Find where the given text appears and provide that cell's center as (x, y) coordinate. 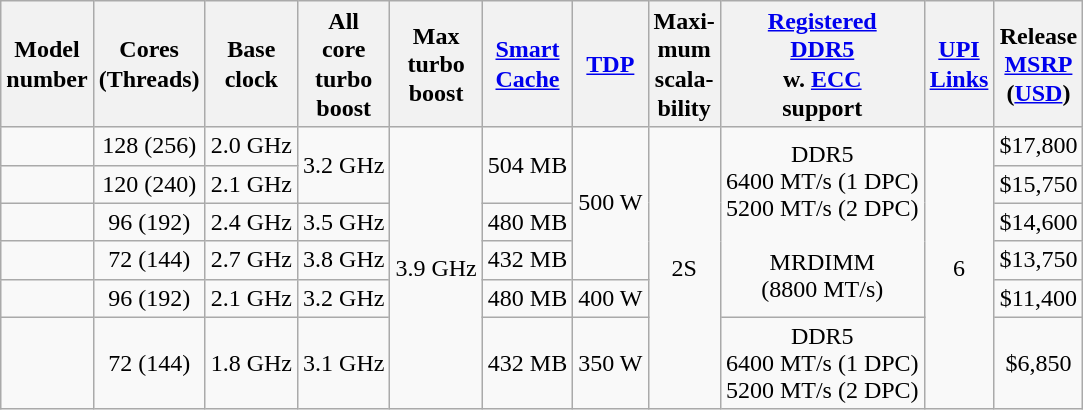
128 (256) (149, 146)
DDR56400 MT/s (1 DPC)5200 MT/s (2 DPC) MRDIMM(8800 MT/s) (822, 222)
500 W (610, 203)
350 W (610, 363)
TDP (610, 64)
Model number (47, 64)
Maxi-mumscala-bility (684, 64)
400 W (610, 298)
6 (959, 268)
2.4 GHz (251, 222)
Allcoreturboboost (344, 64)
$11,400 (1038, 298)
120 (240) (149, 184)
Cores(Threads) (149, 64)
3.8 GHz (344, 260)
$17,800 (1038, 146)
$13,750 (1038, 260)
$14,600 (1038, 222)
Maxturboboost (436, 64)
Baseclock (251, 64)
$15,750 (1038, 184)
3.9 GHz (436, 268)
3.5 GHz (344, 222)
$6,850 (1038, 363)
3.1 GHz (344, 363)
UPILinks (959, 64)
504 MB (527, 165)
DDR56400 MT/s (1 DPC)5200 MT/s (2 DPC) (822, 363)
2.0 GHz (251, 146)
SmartCache (527, 64)
2.7 GHz (251, 260)
RegisteredDDR5w. ECCsupport (822, 64)
ReleaseMSRP(USD) (1038, 64)
1.8 GHz (251, 363)
2S (684, 268)
